Search for the cell housing the specified text and yield its (x, y) center coordinate. 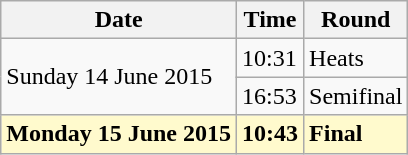
Round (356, 20)
Time (270, 20)
Heats (356, 58)
10:31 (270, 58)
10:43 (270, 134)
16:53 (270, 96)
Semifinal (356, 96)
Sunday 14 June 2015 (119, 77)
Monday 15 June 2015 (119, 134)
Date (119, 20)
Final (356, 134)
